Output the (x, y) coordinate of the center of the cell containing the given text.  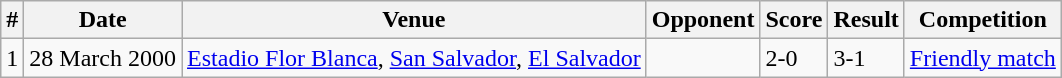
# (12, 20)
Result (866, 20)
2-0 (794, 58)
Opponent (703, 20)
Score (794, 20)
Friendly match (982, 58)
1 (12, 58)
28 March 2000 (103, 58)
Competition (982, 20)
Estadio Flor Blanca, San Salvador, El Salvador (414, 58)
Date (103, 20)
3-1 (866, 58)
Venue (414, 20)
